Pinpoint the cell where the given text exists, returning its (X, Y) midpoint coordinate. 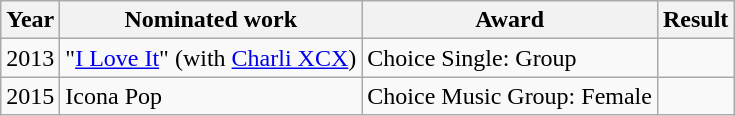
2015 (30, 96)
Nominated work (211, 20)
Year (30, 20)
"I Love It" (with Charli XCX) (211, 58)
Choice Single: Group (510, 58)
Choice Music Group: Female (510, 96)
Award (510, 20)
2013 (30, 58)
Icona Pop (211, 96)
Result (695, 20)
